Locate the cell with the specified text and output its [X, Y] center coordinate. 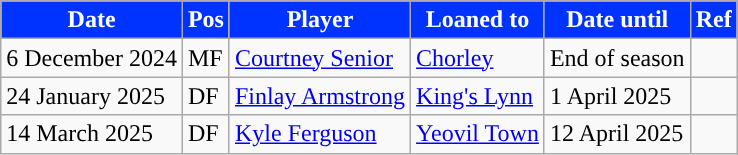
12 April 2025 [617, 134]
Loaned to [478, 20]
Finlay Armstrong [320, 96]
6 December 2024 [92, 58]
14 March 2025 [92, 134]
24 January 2025 [92, 96]
Date [92, 20]
MF [206, 58]
Date until [617, 20]
Courtney Senior [320, 58]
Yeovil Town [478, 134]
Pos [206, 20]
Chorley [478, 58]
1 April 2025 [617, 96]
King's Lynn [478, 96]
End of season [617, 58]
Ref [714, 20]
Kyle Ferguson [320, 134]
Player [320, 20]
